Capture the cell that displays the provided text and extract its (x, y) central coordinate. 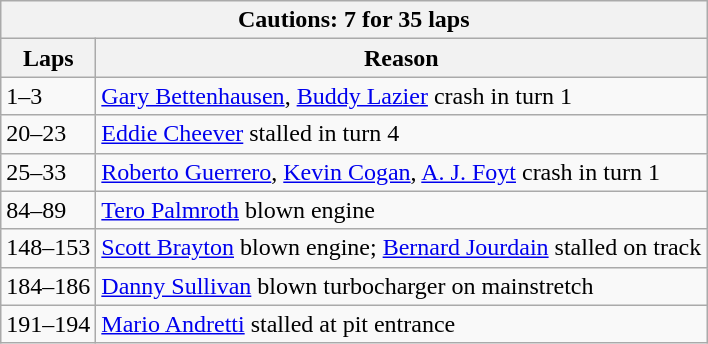
84–89 (48, 210)
Reason (402, 58)
148–153 (48, 248)
1–3 (48, 96)
Danny Sullivan blown turbocharger on mainstretch (402, 286)
191–194 (48, 324)
Scott Brayton blown engine; Bernard Jourdain stalled on track (402, 248)
Tero Palmroth blown engine (402, 210)
Mario Andretti stalled at pit entrance (402, 324)
20–23 (48, 134)
Roberto Guerrero, Kevin Cogan, A. J. Foyt crash in turn 1 (402, 172)
Laps (48, 58)
Cautions: 7 for 35 laps (354, 20)
25–33 (48, 172)
Eddie Cheever stalled in turn 4 (402, 134)
184–186 (48, 286)
Gary Bettenhausen, Buddy Lazier crash in turn 1 (402, 96)
